Locate the cell with the specified text and output its (x, y) center coordinate. 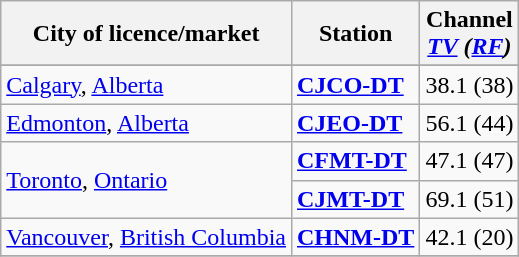
Edmonton, Alberta (146, 123)
47.1 (47) (470, 161)
Station (355, 34)
Toronto, Ontario (146, 180)
City of licence/market (146, 34)
ChannelTV (RF) (470, 34)
CJCO-DT (355, 85)
Vancouver, British Columbia (146, 237)
CFMT-DT (355, 161)
38.1 (38) (470, 85)
CJEO-DT (355, 123)
Calgary, Alberta (146, 85)
CJMT-DT (355, 199)
69.1 (51) (470, 199)
42.1 (20) (470, 237)
56.1 (44) (470, 123)
CHNM-DT (355, 237)
